Detect which cell encompasses the target text, then output its (X, Y) center coordinate. 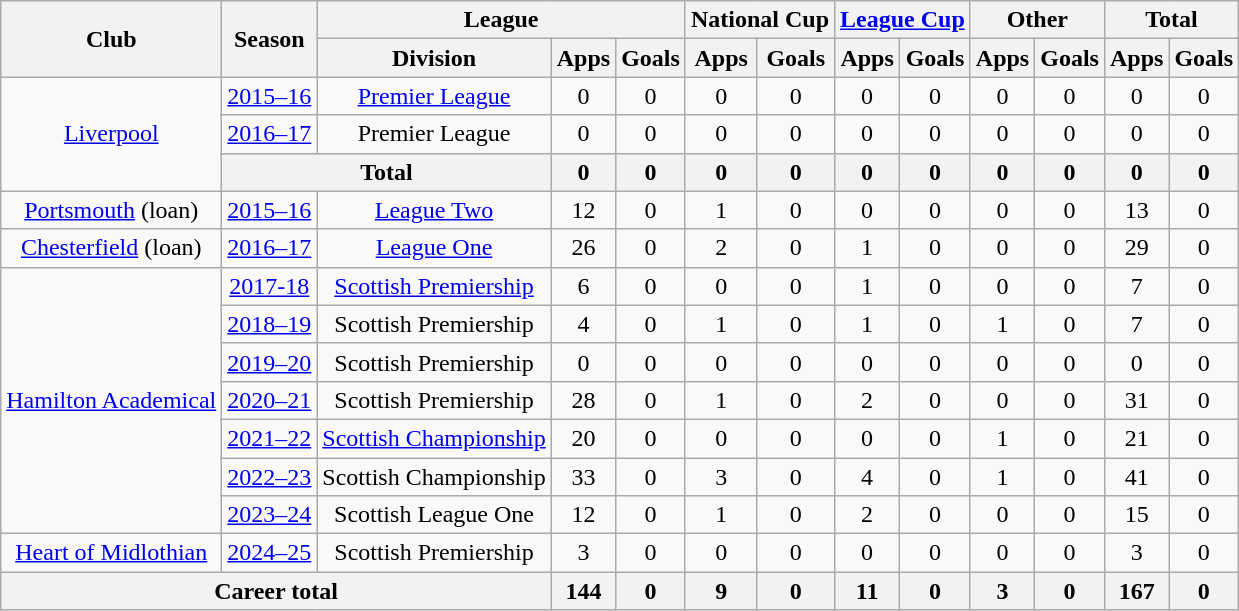
2019–20 (270, 362)
League One (434, 248)
Hamilton Academical (112, 400)
28 (583, 400)
9 (721, 591)
2022–23 (270, 477)
2021–22 (270, 438)
6 (583, 286)
29 (1136, 248)
167 (1136, 591)
Portsmouth (loan) (112, 210)
2017-18 (270, 286)
2023–24 (270, 515)
Heart of Midlothian (112, 553)
21 (1136, 438)
Club (112, 39)
Career total (276, 591)
26 (583, 248)
15 (1136, 515)
Season (270, 39)
Other (1037, 20)
33 (583, 477)
2024–25 (270, 553)
Chesterfield (loan) (112, 248)
League Two (434, 210)
11 (868, 591)
20 (583, 438)
Division (434, 58)
2020–21 (270, 400)
National Cup (760, 20)
Scottish League One (434, 515)
League Cup (903, 20)
13 (1136, 210)
League (502, 20)
144 (583, 591)
31 (1136, 400)
Liverpool (112, 134)
41 (1136, 477)
2018–19 (270, 324)
